Scan for the cell matching the given text and deliver its (x, y) coordinate at center. 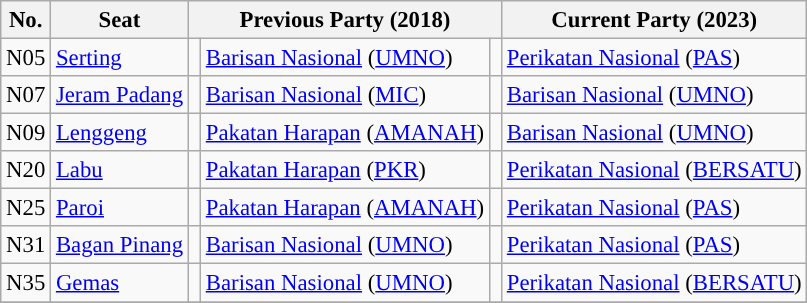
Previous Party (2018) (344, 20)
N05 (26, 58)
Serting (120, 58)
N31 (26, 245)
Bagan Pinang (120, 245)
N35 (26, 283)
Current Party (2023) (654, 20)
Gemas (120, 283)
Seat (120, 20)
N09 (26, 133)
N07 (26, 95)
Lenggeng (120, 133)
Jeram Padang (120, 95)
Labu (120, 170)
No. (26, 20)
Pakatan Harapan (PKR) (344, 170)
Paroi (120, 208)
N25 (26, 208)
Barisan Nasional (MIC) (344, 95)
N20 (26, 170)
